Capture the cell that displays the provided text and extract its (X, Y) central coordinate. 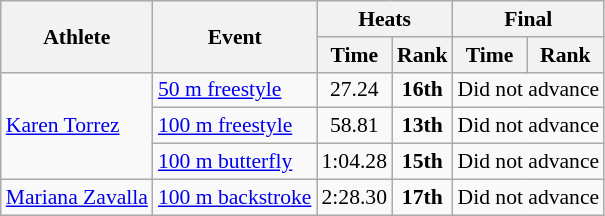
100 m backstroke (235, 197)
Athlete (77, 36)
100 m freestyle (235, 126)
58.81 (354, 126)
15th (422, 162)
100 m butterfly (235, 162)
16th (422, 90)
2:28.30 (354, 197)
17th (422, 197)
Mariana Zavalla (77, 197)
1:04.28 (354, 162)
Final (529, 19)
Karen Torrez (77, 126)
27.24 (354, 90)
13th (422, 126)
Heats (384, 19)
Event (235, 36)
50 m freestyle (235, 90)
